Locate the cell with the specified text and output its [X, Y] center coordinate. 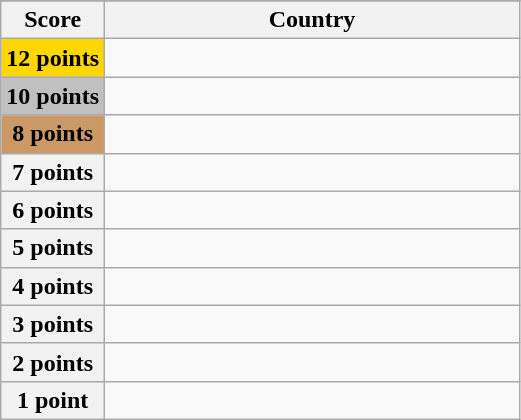
6 points [53, 210]
2 points [53, 362]
Country [312, 20]
12 points [53, 58]
1 point [53, 400]
Score [53, 20]
7 points [53, 172]
8 points [53, 134]
3 points [53, 324]
10 points [53, 96]
5 points [53, 248]
4 points [53, 286]
